Identify which cell holds the provided text, then report its (x, y) central coordinate. 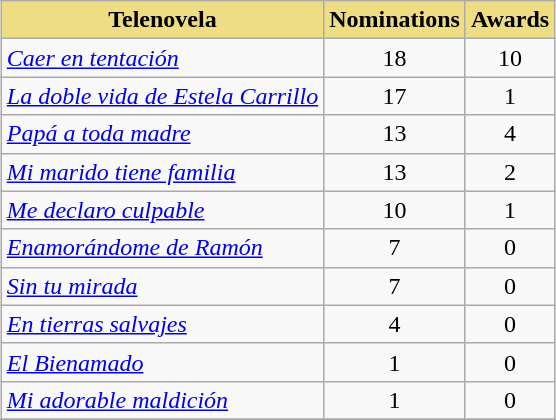
2 (510, 172)
En tierras salvajes (162, 324)
Caer en tentación (162, 58)
18 (395, 58)
Awards (510, 20)
Papá a toda madre (162, 134)
Telenovela (162, 20)
La doble vida de Estela Carrillo (162, 96)
Enamorándome de Ramón (162, 248)
Me declaro culpable (162, 210)
Mi adorable maldición (162, 400)
Sin tu mirada (162, 286)
17 (395, 96)
Nominations (395, 20)
El Bienamado (162, 362)
Mi marido tiene familia (162, 172)
